Pinpoint the cell where the given text exists, returning its (X, Y) midpoint coordinate. 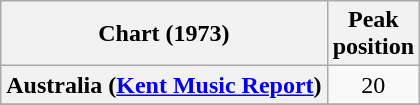
Chart (1973) (164, 34)
Peakposition (373, 34)
Australia (Kent Music Report) (164, 85)
20 (373, 85)
